Extract the (X, Y) coordinate from the center of the cell holding the provided text.  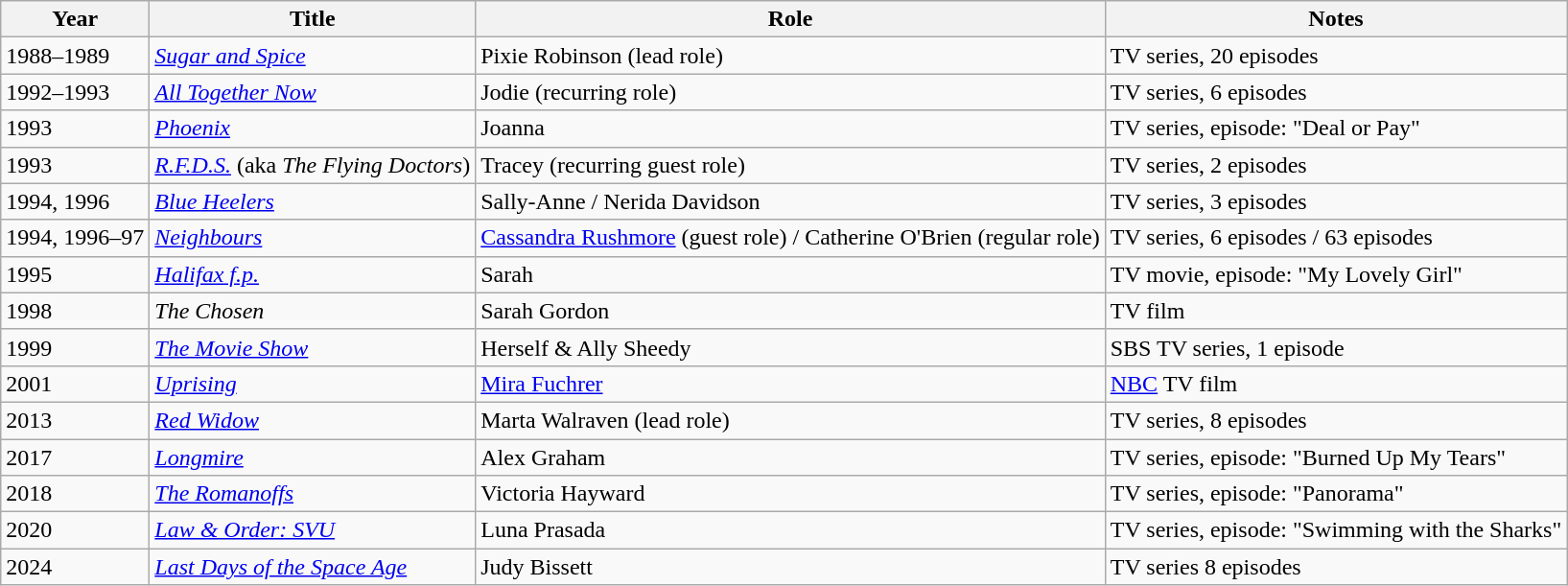
Role (790, 19)
The Romanoffs (313, 494)
1995 (75, 274)
Sarah (790, 274)
1994, 1996 (75, 201)
1998 (75, 311)
TV series, 3 episodes (1336, 201)
Neighbours (313, 238)
TV film (1336, 311)
Joanna (790, 129)
TV series, 6 episodes (1336, 92)
2013 (75, 420)
Law & Order: SVU (313, 530)
Red Widow (313, 420)
Cassandra Rushmore (guest role) / Catherine O'Brien (regular role) (790, 238)
R.F.D.S. (aka The Flying Doctors) (313, 165)
Tracey (recurring guest role) (790, 165)
Pixie Robinson (lead role) (790, 56)
Halifax f.p. (313, 274)
Jodie (recurring role) (790, 92)
Sally-Anne / Nerida Davidson (790, 201)
Sarah Gordon (790, 311)
Notes (1336, 19)
1988–1989 (75, 56)
TV series, episode: "Swimming with the Sharks" (1336, 530)
2020 (75, 530)
TV series, episode: "Deal or Pay" (1336, 129)
Alex Graham (790, 457)
The Movie Show (313, 347)
Uprising (313, 384)
2018 (75, 494)
1992–1993 (75, 92)
TV series, 8 episodes (1336, 420)
All Together Now (313, 92)
The Chosen (313, 311)
Mira Fuchrer (790, 384)
Luna Prasada (790, 530)
Last Days of the Space Age (313, 567)
Sugar and Spice (313, 56)
NBC TV film (1336, 384)
1999 (75, 347)
2024 (75, 567)
SBS TV series, 1 episode (1336, 347)
TV series, 20 episodes (1336, 56)
Phoenix (313, 129)
TV series, episode: "Burned Up My Tears" (1336, 457)
Marta Walraven (lead role) (790, 420)
Judy Bissett (790, 567)
Victoria Hayward (790, 494)
Blue Heelers (313, 201)
TV movie, episode: "My Lovely Girl" (1336, 274)
Herself & Ally Sheedy (790, 347)
TV series 8 episodes (1336, 567)
Title (313, 19)
TV series, 6 episodes / 63 episodes (1336, 238)
2017 (75, 457)
TV series, 2 episodes (1336, 165)
TV series, episode: "Panorama" (1336, 494)
Year (75, 19)
Longmire (313, 457)
1994, 1996–97 (75, 238)
2001 (75, 384)
